Return [X, Y] of the center of cell containing provided text 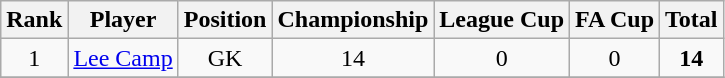
GK [225, 58]
League Cup [502, 20]
Rank [34, 20]
FA Cup [615, 20]
Total [692, 20]
Lee Camp [123, 58]
1 [34, 58]
Player [123, 20]
Championship [353, 20]
Position [225, 20]
